For the text-containing cell, return its midpoint in (X, Y) coordinate format. 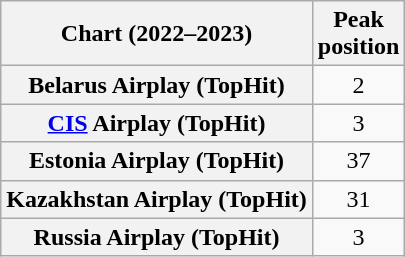
CIS Airplay (TopHit) (157, 123)
Estonia Airplay (TopHit) (157, 161)
2 (358, 85)
Belarus Airplay (TopHit) (157, 85)
Chart (2022–2023) (157, 34)
Russia Airplay (TopHit) (157, 237)
Kazakhstan Airplay (TopHit) (157, 199)
37 (358, 161)
31 (358, 199)
Peakposition (358, 34)
